Output the [X, Y] coordinate of the center of the cell containing the given text.  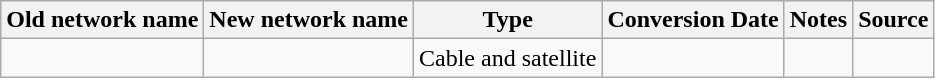
New network name [309, 20]
Conversion Date [693, 20]
Type [508, 20]
Cable and satellite [508, 58]
Source [894, 20]
Old network name [102, 20]
Notes [818, 20]
